Pinpoint the cell where the given text exists, returning its (x, y) midpoint coordinate. 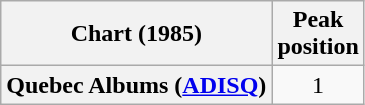
1 (318, 85)
Chart (1985) (136, 34)
Peakposition (318, 34)
Quebec Albums (ADISQ) (136, 85)
